Extract the [X, Y] coordinate from the center of the cell holding the provided text.  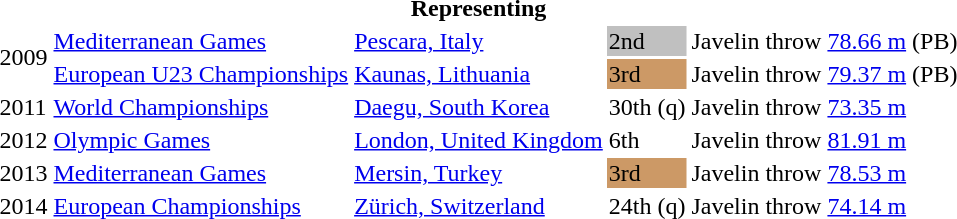
30th (q) [647, 107]
Daegu, South Korea [479, 107]
6th [647, 140]
Olympic Games [201, 140]
2nd [647, 41]
Kaunas, Lithuania [479, 74]
Pescara, Italy [479, 41]
London, United Kingdom [479, 140]
World Championships [201, 107]
European U23 Championships [201, 74]
Mersin, Turkey [479, 173]
